Capture the cell that displays the provided text and extract its (X, Y) central coordinate. 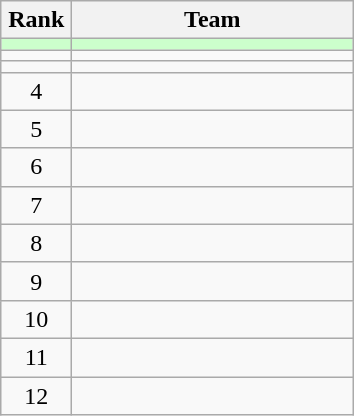
4 (36, 91)
9 (36, 281)
7 (36, 205)
5 (36, 129)
6 (36, 167)
11 (36, 357)
12 (36, 395)
10 (36, 319)
Rank (36, 20)
Team (212, 20)
8 (36, 243)
